For the text-containing cell, return its midpoint in [X, Y] coordinate format. 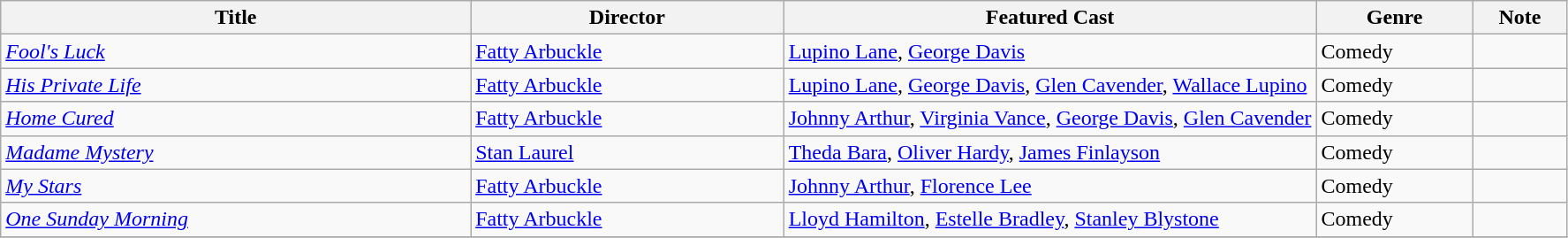
One Sunday Morning [236, 219]
Lupino Lane, George Davis, Glen Cavender, Wallace Lupino [1049, 85]
Lupino Lane, George Davis [1049, 51]
Featured Cast [1049, 18]
Fool's Luck [236, 51]
Lloyd Hamilton, Estelle Bradley, Stanley Blystone [1049, 219]
Note [1519, 18]
Johnny Arthur, Virginia Vance, George Davis, Glen Cavender [1049, 119]
Home Cured [236, 119]
Madame Mystery [236, 152]
Theda Bara, Oliver Hardy, James Finlayson [1049, 152]
Stan Laurel [627, 152]
Johnny Arthur, Florence Lee [1049, 186]
Title [236, 18]
Genre [1394, 18]
Director [627, 18]
My Stars [236, 186]
His Private Life [236, 85]
